Detect which cell encompasses the target text, then output its (X, Y) center coordinate. 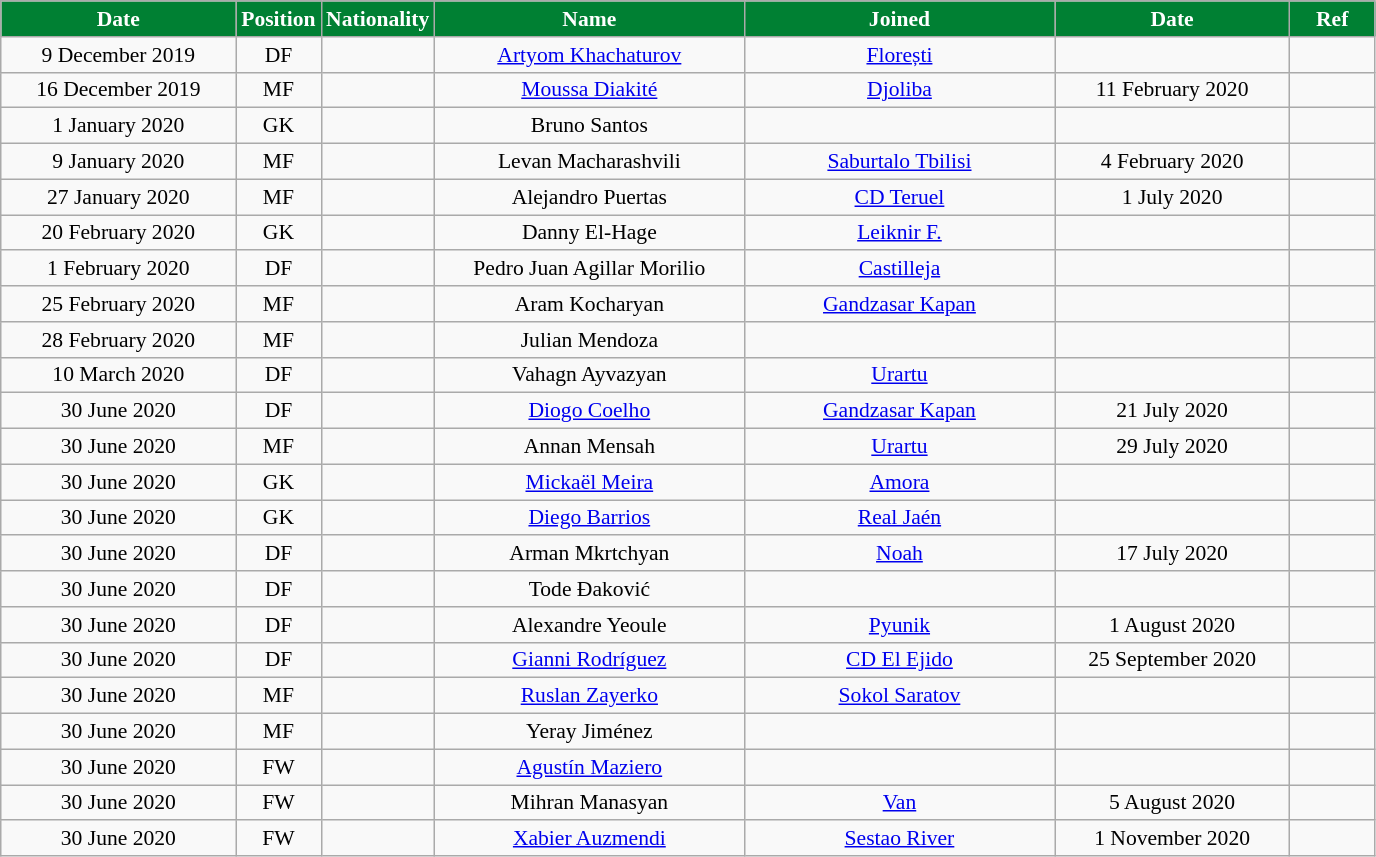
1 August 2020 (1172, 625)
Leiknir F. (899, 233)
Vahagn Ayvazyan (589, 375)
9 December 2019 (118, 55)
Position (278, 19)
Annan Mensah (589, 447)
4 February 2020 (1172, 162)
Tode Đaković (589, 589)
Bruno Santos (589, 126)
Saburtalo Tbilisi (899, 162)
Danny El-Hage (589, 233)
Amora (899, 482)
Diogo Coelho (589, 411)
1 January 2020 (118, 126)
CD El Ejido (899, 660)
Levan Macharashvili (589, 162)
27 January 2020 (118, 197)
Djoliba (899, 90)
Agustín Maziero (589, 767)
Arman Mkrtchyan (589, 554)
Pedro Juan Agillar Morilio (589, 269)
Pyunik (899, 625)
Castilleja (899, 269)
10 March 2020 (118, 375)
Noah (899, 554)
5 August 2020 (1172, 803)
Ref (1332, 19)
21 July 2020 (1172, 411)
Florești (899, 55)
Artyom Khachaturov (589, 55)
29 July 2020 (1172, 447)
Real Jaén (899, 518)
Yeray Jiménez (589, 732)
25 September 2020 (1172, 660)
28 February 2020 (118, 340)
Aram Kocharyan (589, 304)
Mihran Manasyan (589, 803)
9 January 2020 (118, 162)
Nationality (378, 19)
Sokol Saratov (899, 696)
Xabier Auzmendi (589, 839)
Julian Mendoza (589, 340)
Gianni Rodríguez (589, 660)
Moussa Diakité (589, 90)
1 February 2020 (118, 269)
CD Teruel (899, 197)
Mickaël Meira (589, 482)
Alejandro Puertas (589, 197)
25 February 2020 (118, 304)
16 December 2019 (118, 90)
17 July 2020 (1172, 554)
20 February 2020 (118, 233)
Sestao River (899, 839)
1 November 2020 (1172, 839)
Ruslan Zayerko (589, 696)
Name (589, 19)
Joined (899, 19)
Van (899, 803)
Diego Barrios (589, 518)
Alexandre Yeoule (589, 625)
1 July 2020 (1172, 197)
11 February 2020 (1172, 90)
